Scan for the cell matching the given text and deliver its [x, y] coordinate at center. 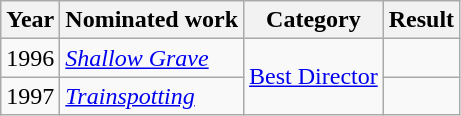
Trainspotting [152, 96]
Best Director [314, 77]
Shallow Grave [152, 58]
Nominated work [152, 20]
1996 [30, 58]
Year [30, 20]
Result [421, 20]
1997 [30, 96]
Category [314, 20]
